Return the [x, y] coordinate for the center point of the cell that contains the specified text.  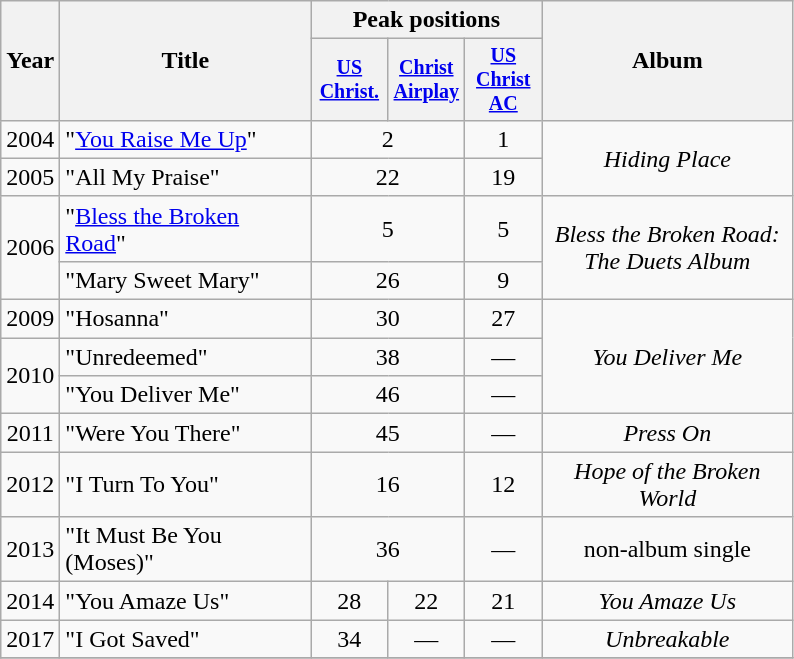
US Christ. [350, 80]
Peak positions [426, 20]
Press On [668, 433]
Hiding Place [668, 158]
You Amaze Us [668, 601]
"You Raise Me Up" [186, 139]
2013 [30, 550]
Unbreakable [668, 639]
Bless the Broken Road: The Duets Album [668, 248]
Album [668, 61]
"Mary Sweet Mary" [186, 280]
38 [388, 357]
Hope of the Broken World [668, 484]
16 [388, 484]
You Deliver Me [668, 357]
2004 [30, 139]
"Were You There" [186, 433]
ChristAirplay [426, 80]
"It Must Be You (Moses)" [186, 550]
non-album single [668, 550]
2014 [30, 601]
46 [388, 395]
45 [388, 433]
"All My Praise" [186, 177]
2006 [30, 248]
2011 [30, 433]
30 [388, 319]
2009 [30, 319]
"You Amaze Us" [186, 601]
9 [504, 280]
27 [504, 319]
12 [504, 484]
"Unredeemed" [186, 357]
2017 [30, 639]
"I Got Saved" [186, 639]
2010 [30, 376]
"Hosanna" [186, 319]
2005 [30, 177]
2012 [30, 484]
36 [388, 550]
26 [388, 280]
1 [504, 139]
"Bless the Broken Road" [186, 228]
US Christ AC [504, 80]
Title [186, 61]
"You Deliver Me" [186, 395]
2 [388, 139]
21 [504, 601]
"I Turn To You" [186, 484]
19 [504, 177]
34 [350, 639]
Year [30, 61]
28 [350, 601]
